For the text-containing cell, return its midpoint in [X, Y] coordinate format. 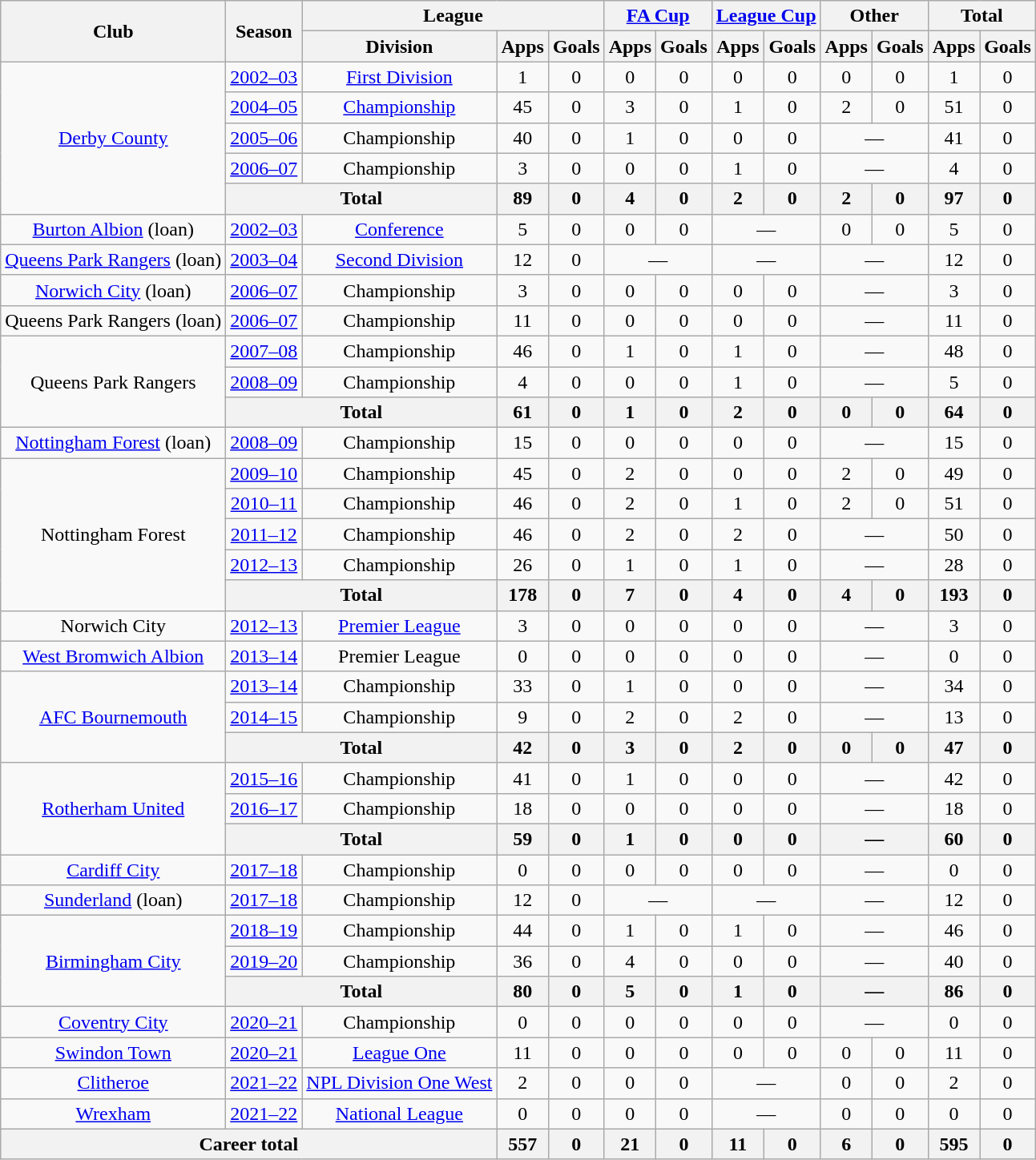
2004–05 [264, 107]
Other [874, 16]
First Division [399, 77]
13 [953, 717]
Division [399, 46]
FA Cup [658, 16]
2016–17 [264, 808]
League [454, 16]
Nottingham Forest [114, 534]
Derby County [114, 138]
NPL Division One West [399, 1083]
Rotherham United [114, 808]
Cardiff City [114, 869]
44 [522, 931]
Career total [248, 1144]
6 [846, 1144]
Norwich City (loan) [114, 290]
2019–20 [264, 961]
2015–16 [264, 778]
59 [522, 839]
60 [953, 839]
2018–19 [264, 931]
2011–12 [264, 534]
2010–11 [264, 504]
9 [522, 717]
33 [522, 687]
Queens Park Rangers [114, 381]
League Cup [766, 16]
28 [953, 565]
557 [522, 1144]
Club [114, 31]
193 [953, 595]
Season [264, 31]
Sunderland (loan) [114, 900]
2005–06 [264, 138]
Burton Albion (loan) [114, 229]
47 [953, 747]
595 [953, 1144]
Swindon Town [114, 1053]
2003–04 [264, 260]
50 [953, 534]
2009–10 [264, 473]
Norwich City [114, 626]
97 [953, 199]
2014–15 [264, 717]
64 [953, 413]
Nottingham Forest (loan) [114, 443]
89 [522, 199]
West Bromwich Albion [114, 656]
80 [522, 992]
7 [630, 595]
Clitheroe [114, 1083]
86 [953, 992]
AFC Bournemouth [114, 717]
26 [522, 565]
League One [399, 1053]
178 [522, 595]
2007–08 [264, 351]
34 [953, 687]
National League [399, 1114]
36 [522, 961]
Conference [399, 229]
Birmingham City [114, 961]
Second Division [399, 260]
49 [953, 473]
21 [630, 1144]
Coventry City [114, 1022]
Wrexham [114, 1114]
61 [522, 413]
48 [953, 351]
